Determine the (x, y) coordinate at the center of the cell enclosing the given text.  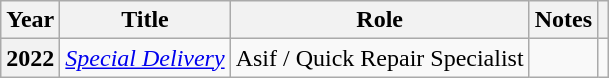
Asif / Quick Repair Specialist (380, 58)
2022 (30, 58)
Role (380, 20)
Notes (563, 20)
Special Delivery (145, 58)
Title (145, 20)
Year (30, 20)
